Extract the (X, Y) coordinate from the center of the cell holding the provided text.  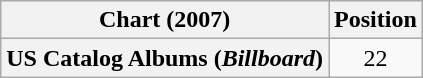
US Catalog Albums (Billboard) (165, 58)
Chart (2007) (165, 20)
Position (376, 20)
22 (376, 58)
